Return (x, y) of the center of cell containing provided text 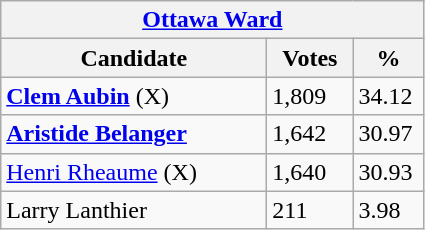
34.12 (388, 96)
211 (310, 210)
Larry Lanthier (134, 210)
% (388, 58)
3.98 (388, 210)
1,809 (310, 96)
Clem Aubin (X) (134, 96)
Candidate (134, 58)
Aristide Belanger (134, 134)
30.93 (388, 172)
Henri Rheaume (X) (134, 172)
Ottawa Ward (212, 20)
1,642 (310, 134)
1,640 (310, 172)
Votes (310, 58)
30.97 (388, 134)
